Provide the [x, y] coordinate of the cell's center where the given text is located.  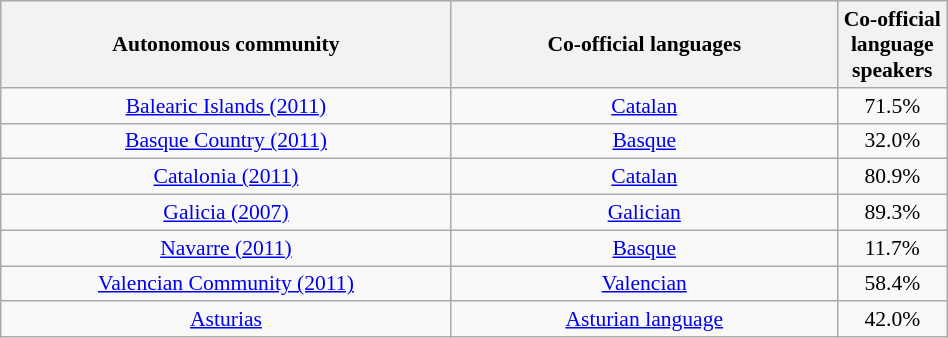
89.3% [892, 213]
Catalonia (2011) [226, 177]
58.4% [892, 284]
42.0% [892, 320]
Co-official language speakers [892, 44]
Galician [644, 213]
Co-official languages [644, 44]
Valencian Community (2011) [226, 284]
Asturian language [644, 320]
Asturias [226, 320]
32.0% [892, 141]
80.9% [892, 177]
71.5% [892, 106]
Autonomous community [226, 44]
11.7% [892, 248]
Valencian [644, 284]
Balearic Islands (2011) [226, 106]
Navarre (2011) [226, 248]
Basque Country (2011) [226, 141]
Galicia (2007) [226, 213]
